Pinpoint the cell where the given text exists, returning its [x, y] midpoint coordinate. 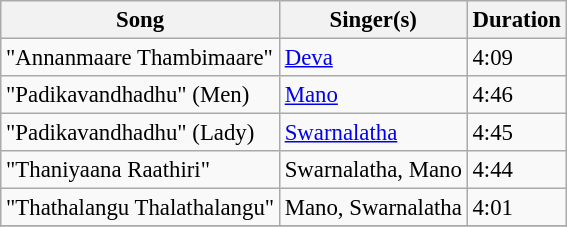
Song [140, 20]
Duration [516, 20]
Singer(s) [373, 20]
4:46 [516, 95]
Swarnalatha, Mano [373, 170]
4:09 [516, 58]
4:44 [516, 170]
4:01 [516, 208]
"Padikavandhadhu" (Men) [140, 95]
Mano, Swarnalatha [373, 208]
"Thaniyaana Raathiri" [140, 170]
"Padikavandhadhu" (Lady) [140, 133]
4:45 [516, 133]
"Annanmaare Thambimaare" [140, 58]
"Thathalangu Thalathalangu" [140, 208]
Mano [373, 95]
Swarnalatha [373, 133]
Deva [373, 58]
